Output the [X, Y] coordinate of the center of the cell containing the given text.  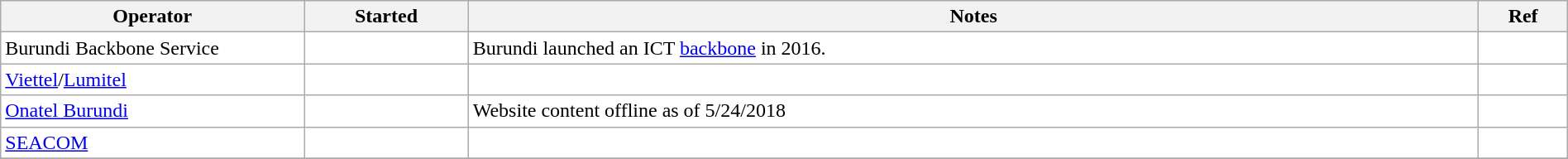
Started [386, 17]
Website content offline as of 5/24/2018 [973, 111]
Operator [152, 17]
Onatel Burundi [152, 111]
Viettel/Lumitel [152, 79]
Ref [1523, 17]
Burundi launched an ICT backbone in 2016. [973, 48]
Notes [973, 17]
SEACOM [152, 142]
Burundi Backbone Service [152, 48]
